Pinpoint the cell where the given text exists, returning its (X, Y) midpoint coordinate. 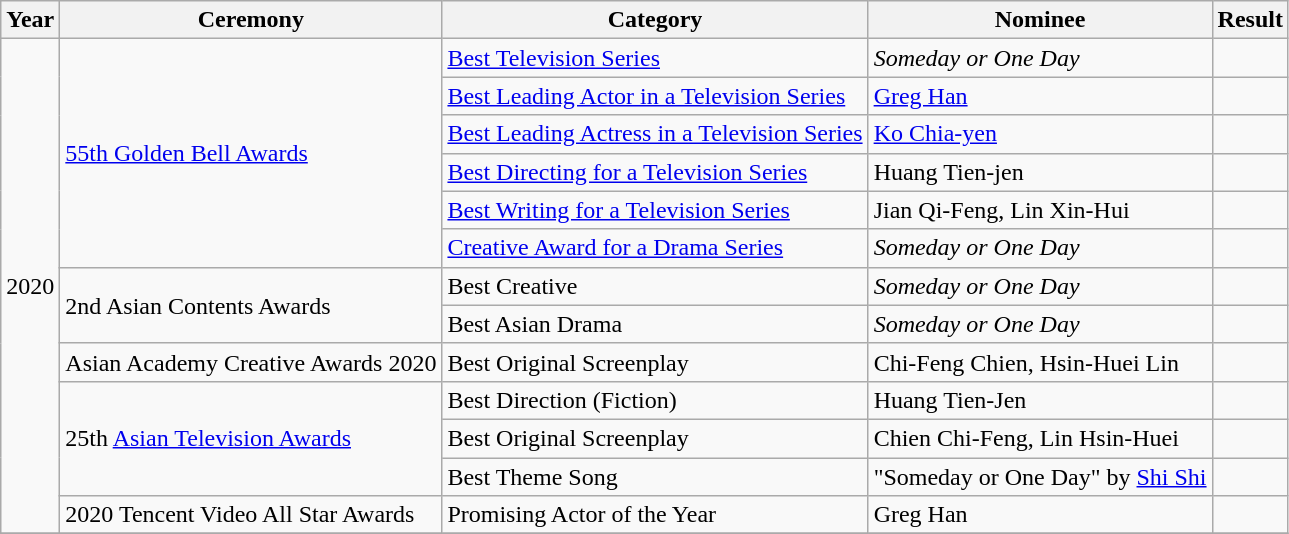
Best Theme Song (655, 477)
Best Directing for a Television Series (655, 172)
Best Leading Actress in a Television Series (655, 134)
Best Creative (655, 286)
2020 Tencent Video All Star Awards (251, 515)
Year (30, 20)
Chi-Feng Chien, Hsin-Huei Lin (1040, 362)
Category (655, 20)
Asian Academy Creative Awards 2020 (251, 362)
Best Direction (Fiction) (655, 400)
Ceremony (251, 20)
25th Asian Television Awards (251, 438)
Chien Chi-Feng, Lin Hsin-Huei (1040, 438)
Best Asian Drama (655, 324)
Nominee (1040, 20)
Best Writing for a Television Series (655, 210)
Result (1250, 20)
"Someday or One Day" by Shi Shi (1040, 477)
2nd Asian Contents Awards (251, 305)
Best Leading Actor in a Television Series (655, 96)
2020 (30, 286)
Best Television Series (655, 58)
Huang Tien-Jen (1040, 400)
Creative Award for a Drama Series (655, 248)
Promising Actor of the Year (655, 515)
Huang Tien-jen (1040, 172)
Jian Qi-Feng, Lin Xin-Hui (1040, 210)
55th Golden Bell Awards (251, 153)
Ko Chia-yen (1040, 134)
